Output the (x, y) coordinate of the center of the cell containing the given text.  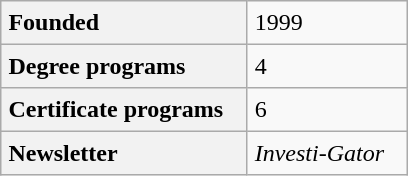
Founded (123, 23)
Investi-Gator (326, 153)
4 (326, 66)
6 (326, 110)
Newsletter (123, 153)
1999 (326, 23)
Degree programs (123, 66)
Certificate programs (123, 110)
